Determine the [x, y] coordinate at the center of the cell enclosing the given text.  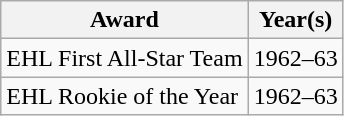
EHL Rookie of the Year [124, 96]
Year(s) [296, 20]
EHL First All-Star Team [124, 58]
Award [124, 20]
